Extract the (x, y) coordinate from the center of the cell holding the provided text.  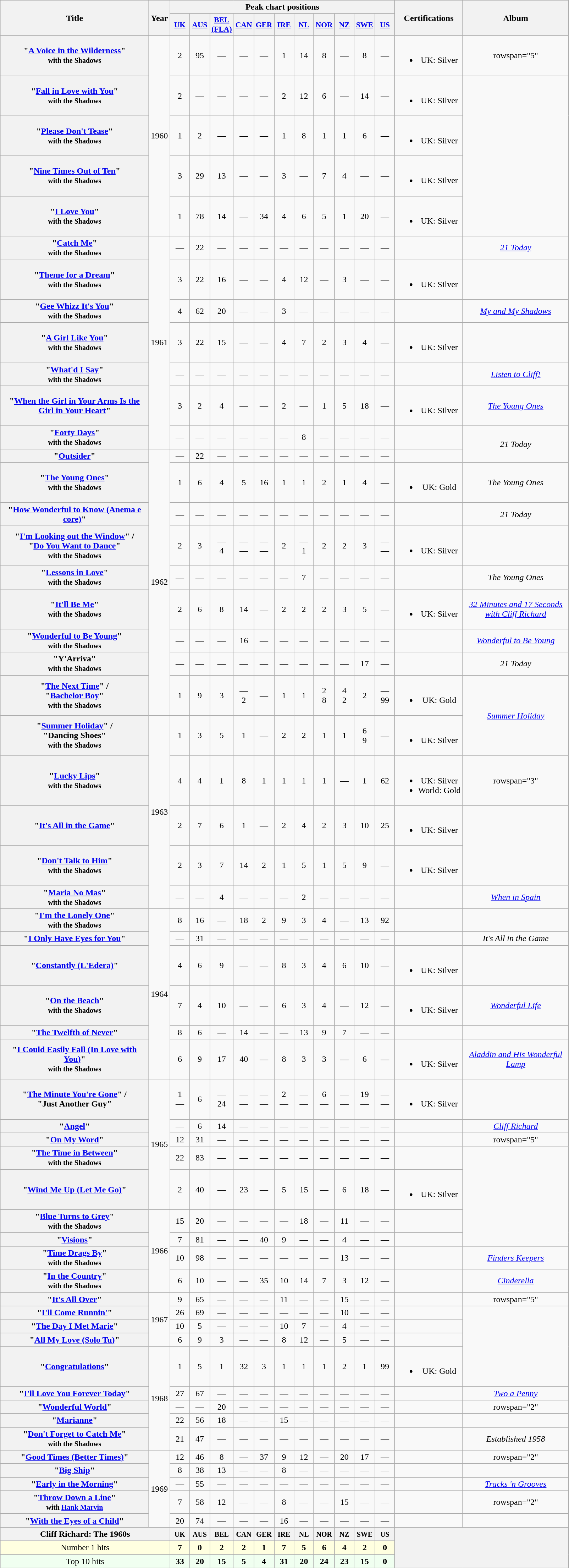
95 (200, 55)
2— (284, 1099)
19— (365, 1099)
UK: SilverWorld: Gold (429, 780)
46 (200, 1457)
BEL (FLA) (222, 25)
"I Could Easily Fall (In Love with You)"with the Shadows (74, 1059)
My and My Shadows (516, 311)
"When the Girl in Your Arms Is the Girl in Your Heart" (74, 406)
98 (200, 1257)
24 (324, 1561)
92 (385, 920)
"The Minute You're Gone" /"Just Another Guy" (74, 1099)
"A Girl Like You"with the Shadows (74, 342)
58 (200, 1502)
33 (180, 1561)
—1 (304, 546)
"It'll Be Me"with the Shadows (74, 609)
"Nine Times Out of Ten"with the Shadows (74, 176)
"Constantly (L'Edera)" (74, 966)
"Visions" (74, 1239)
27 (180, 1393)
"The Next Time" /"Bachelor Boy"with the Shadows (74, 695)
1968 (160, 1398)
42 (344, 695)
"On My Word" (74, 1140)
55 (200, 1484)
29 (200, 176)
1— (180, 1099)
56 (200, 1420)
Wonderful Life (516, 1005)
Established 1958 (516, 1438)
1961 (160, 342)
Listen to Cliff! (516, 374)
"Don't Talk to Him"with the Shadows (74, 865)
1964 (160, 994)
"A Voice in the Wilderness"with the Shadows (74, 55)
Aladdin and His Wonderful Lamp (516, 1059)
"Gee Whizz It's You" with the Shadows (74, 311)
rowspan="3" (516, 780)
1969 (160, 1489)
"Congratulations" (74, 1367)
"Throw Down a Line"with Hank Marvin (74, 1502)
Cliff Richard (516, 1126)
26 (180, 1313)
"I Love You"with the Shadows (74, 216)
1965 (160, 1144)
"Big Ship" (74, 1470)
6— (324, 1099)
"Fall in Love with You"with the Shadows (74, 96)
Cinderella (516, 1281)
"Blue Turns to Grey"with the Shadows (74, 1221)
"Summer Holiday" /"Dancing Shoes"with the Shadows (74, 736)
"I'm Looking out the Window" /"Do You Want to Dance"with the Shadows (74, 546)
21 (180, 1438)
"In the Country"with the Shadows (74, 1281)
"With the Eyes of a Child" (74, 1520)
"Time Drags By"with the Shadows (74, 1257)
Tracks 'n Grooves (516, 1484)
"Maria No Mas" with the Shadows (74, 897)
Finders Keepers (516, 1257)
1966 (160, 1251)
Wonderful to Be Young (516, 640)
"It's All Over" (74, 1299)
Title (74, 18)
"Good Times (Better Times)" (74, 1457)
"Marianne" (74, 1420)
—2 (244, 695)
BEL (222, 1534)
—24 (222, 1099)
"The Time in Between"with the Shadows (74, 1158)
Album (516, 18)
"On the Beach"with the Shadows (74, 1005)
"Wonderful World" (74, 1407)
65 (200, 1299)
32 (244, 1367)
Top 10 hits (85, 1561)
"Wonderful to Be Young" with the Shadows (74, 640)
35 (264, 1281)
"All My Love (Solo Tu)" (74, 1340)
"Wind Me Up (Let Me Go)" (74, 1189)
28 (324, 695)
"Y'Arriva" with the Shadows (74, 664)
99 (385, 1367)
25 (385, 825)
"I Only Have Eyes for You" (74, 939)
"Forty Days" with the Shadows (74, 437)
"The Day I Met Marie" (74, 1326)
"Catch Me" with the Shadows (74, 248)
78 (200, 216)
"It's All in the Game" (74, 825)
When in Spain (516, 897)
Peak chart positions (282, 7)
"Lessons in Love" with the Shadows (74, 577)
"Theme for a Dream"with the Shadows (74, 279)
"How Wonderful to Know (Anema e core)" (74, 514)
"I'll Come Runnin'" (74, 1313)
47 (200, 1438)
38 (200, 1470)
"The Twelfth of Never" (74, 1032)
It's All in the Game (516, 939)
"The Young Ones"with the Shadows (74, 483)
"Lucky Lips"with the Shadows (74, 780)
"Early in the Morning" (74, 1484)
Cliff Richard: The 1960s (85, 1534)
"Outsider" (74, 456)
37 (264, 1457)
74 (200, 1520)
Certifications (429, 18)
81 (200, 1239)
1960 (160, 136)
"What'd I Say" with the Shadows (74, 374)
"I'm the Lonely One"with the Shadows (74, 920)
32 Minutes and 17 Seconds with Cliff Richard (516, 609)
"Don't Forget to Catch Me"with the Shadows (74, 1438)
Summer Holiday (516, 715)
1967 (160, 1319)
1963 (160, 812)
"I'll Love You Forever Today" (74, 1393)
67 (200, 1393)
34 (264, 216)
83 (200, 1158)
"Angel" (74, 1126)
1962 (160, 582)
—99 (385, 695)
—4 (222, 546)
"Please Don't Tease"with the Shadows (74, 136)
Number 1 hits (85, 1547)
Year (160, 18)
Two a Penny (516, 1393)
